For the text-containing cell, return its midpoint in (x, y) coordinate format. 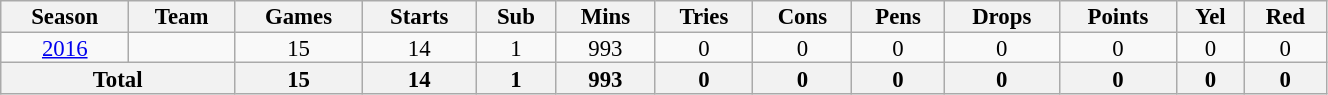
Yel (1211, 16)
Games (299, 16)
Tries (704, 16)
Team (182, 16)
Starts (420, 16)
2016 (65, 48)
Cons (802, 16)
Sub (516, 16)
Red (1285, 16)
Season (65, 16)
Drops (1002, 16)
Total (118, 78)
Pens (898, 16)
Points (1118, 16)
Mins (606, 16)
